Return the [x, y] coordinate for the center point of the cell that contains the specified text.  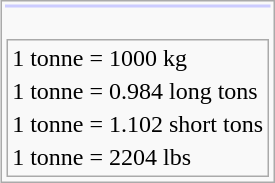
= 1000 kg [176, 59]
= 2204 lbs [176, 157]
1 tonne = 1000 kg 1 tonne = 0.984 long tons 1 tonne = 1.102 short tons 1 tonne = 2204 lbs [138, 94]
= 0.984 long tons [176, 91]
= 1.102 short tons [176, 125]
